Identify which cell holds the provided text, then report its (X, Y) central coordinate. 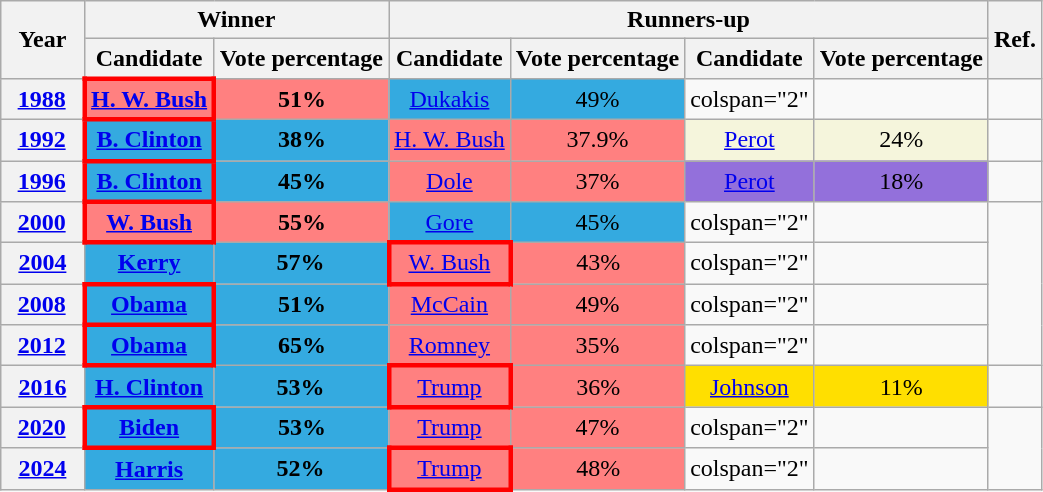
24% (901, 140)
McCain (449, 304)
57% (301, 264)
52% (301, 468)
1996 (42, 180)
55% (301, 222)
2008 (42, 304)
1992 (42, 140)
Gore (449, 222)
2000 (42, 222)
38% (301, 140)
2004 (42, 264)
Romney (449, 346)
35% (597, 346)
36% (597, 386)
2012 (42, 346)
Ref. (1014, 40)
Dole (449, 180)
65% (301, 346)
47% (597, 428)
Harris (149, 468)
Dukakis (449, 98)
37% (597, 180)
2020 (42, 428)
48% (597, 468)
11% (901, 386)
18% (901, 180)
2016 (42, 386)
37.9% (597, 140)
1988 (42, 98)
43% (597, 264)
Year (42, 40)
2024 (42, 468)
Winner (236, 20)
Runners-up (688, 20)
H. Clinton (149, 386)
Kerry (149, 264)
Johnson (750, 386)
Biden (149, 428)
